Scan for the cell matching the given text and deliver its (X, Y) coordinate at center. 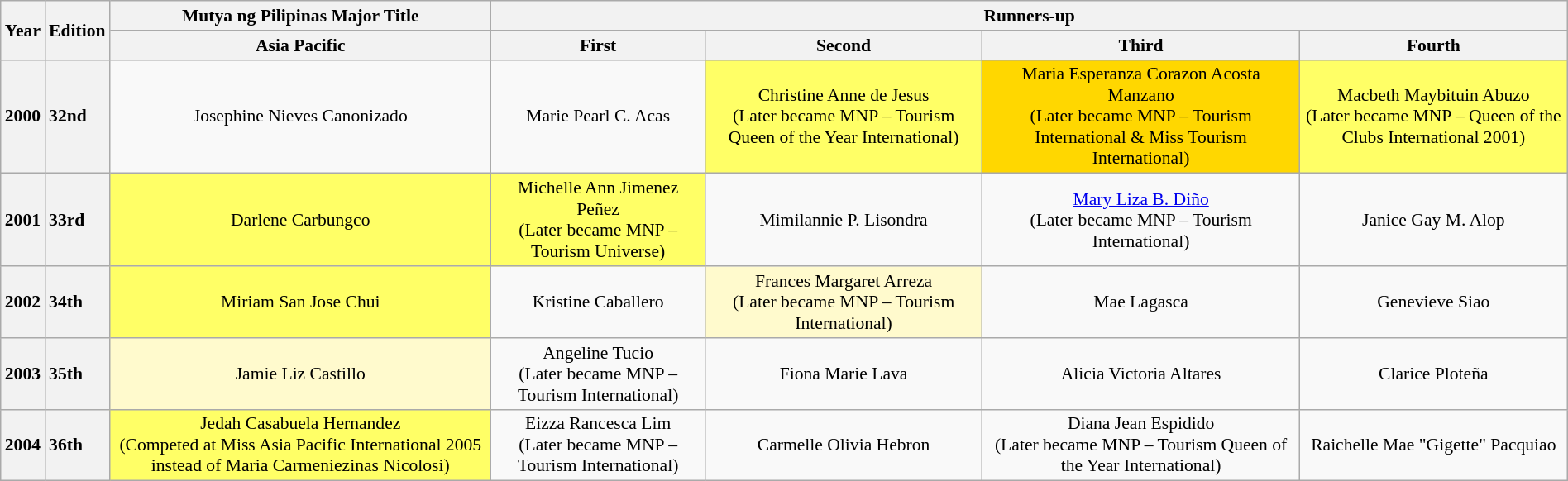
Mary Liza B. Diño (Later became MNP – Tourism International) (1141, 220)
Eizza Rancesca Lim (Later became MNP – Tourism International) (598, 445)
First (598, 45)
Clarice Ploteña (1433, 374)
Raichelle Mae "Gigette" Pacquiao (1433, 445)
33rd (78, 220)
Runners-up (1029, 16)
36th (78, 445)
2003 (23, 374)
Mae Lagasca (1141, 302)
34th (78, 302)
Miriam San Jose Chui (301, 302)
Third (1141, 45)
Frances Margaret Arreza (Later became MNP – Tourism International) (844, 302)
Diana Jean Espidido (Later became MNP – Tourism Queen of the Year International) (1141, 445)
2000 (23, 117)
Genevieve Siao (1433, 302)
32nd (78, 117)
Mutya ng Pilipinas Major Title (301, 16)
Josephine Nieves Canonizado (301, 117)
Jamie Liz Castillo (301, 374)
Fiona Marie Lava (844, 374)
Alicia Victoria Altares (1141, 374)
Christine Anne de Jesus (Later became MNP – Tourism Queen of the Year International) (844, 117)
2001 (23, 220)
Darlene Carbungco (301, 220)
2004 (23, 445)
35th (78, 374)
Kristine Caballero (598, 302)
Janice Gay M. Alop (1433, 220)
Mimilannie P. Lisondra (844, 220)
Fourth (1433, 45)
Carmelle Olivia Hebron (844, 445)
Asia Pacific (301, 45)
Edition (78, 30)
Marie Pearl C. Acas (598, 117)
Year (23, 30)
Maria Esperanza Corazon Acosta Manzano (Later became MNP – Tourism International & Miss Tourism International) (1141, 117)
Angeline Tucio (Later became MNP – Tourism International) (598, 374)
Jedah Casabuela Hernandez (Competed at Miss Asia Pacific International 2005 instead of Maria Carmeniezinas Nicolosi) (301, 445)
2002 (23, 302)
Second (844, 45)
Michelle Ann Jimenez Peñez (Later became MNP – Tourism Universe) (598, 220)
Macbeth Maybituin Abuzo (Later became MNP – Queen of the Clubs International 2001) (1433, 117)
